For the text-containing cell, return its midpoint in [X, Y] coordinate format. 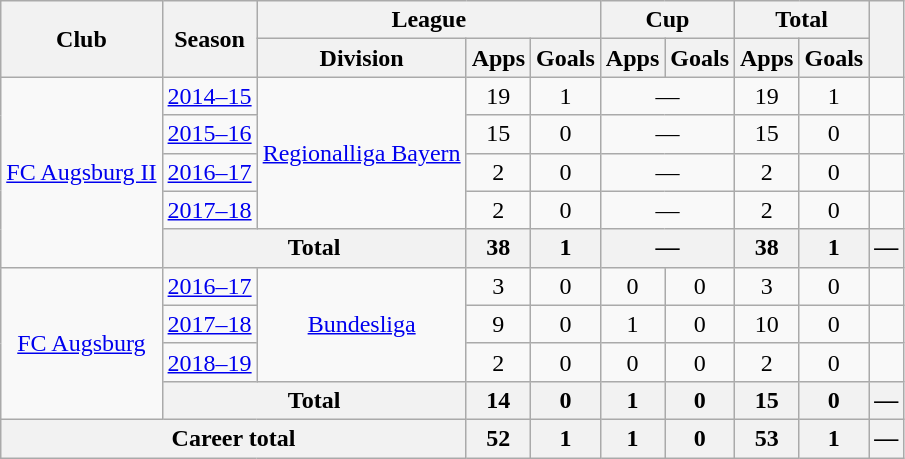
Club [82, 39]
9 [498, 324]
2018–19 [210, 362]
FC Augsburg II [82, 172]
2015–16 [210, 134]
Division [362, 58]
Career total [234, 438]
Season [210, 39]
Bundesliga [362, 324]
14 [498, 400]
Regionalliga Bayern [362, 153]
2014–15 [210, 96]
Cup [667, 20]
10 [767, 324]
53 [767, 438]
League [428, 20]
FC Augsburg [82, 343]
52 [498, 438]
